From the cell containing the given text, extract its center point as (X, Y) coordinate. 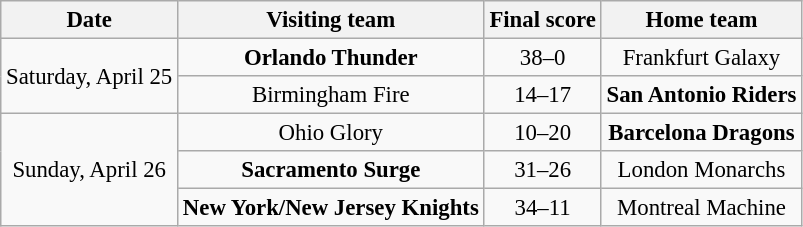
San Antonio Riders (702, 95)
31–26 (542, 170)
Sacramento Surge (332, 170)
Barcelona Dragons (702, 133)
Saturday, April 25 (90, 76)
10–20 (542, 133)
Visiting team (332, 20)
38–0 (542, 58)
Frankfurt Galaxy (702, 58)
Montreal Machine (702, 208)
London Monarchs (702, 170)
New York/New Jersey Knights (332, 208)
Final score (542, 20)
Birmingham Fire (332, 95)
Date (90, 20)
Ohio Glory (332, 133)
34–11 (542, 208)
14–17 (542, 95)
Home team (702, 20)
Orlando Thunder (332, 58)
Sunday, April 26 (90, 170)
